Return [x, y] of the center of cell containing provided text 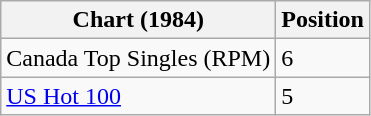
Canada Top Singles (RPM) [138, 58]
5 [323, 96]
6 [323, 58]
US Hot 100 [138, 96]
Chart (1984) [138, 20]
Position [323, 20]
